Search for the cell housing the specified text and yield its (X, Y) center coordinate. 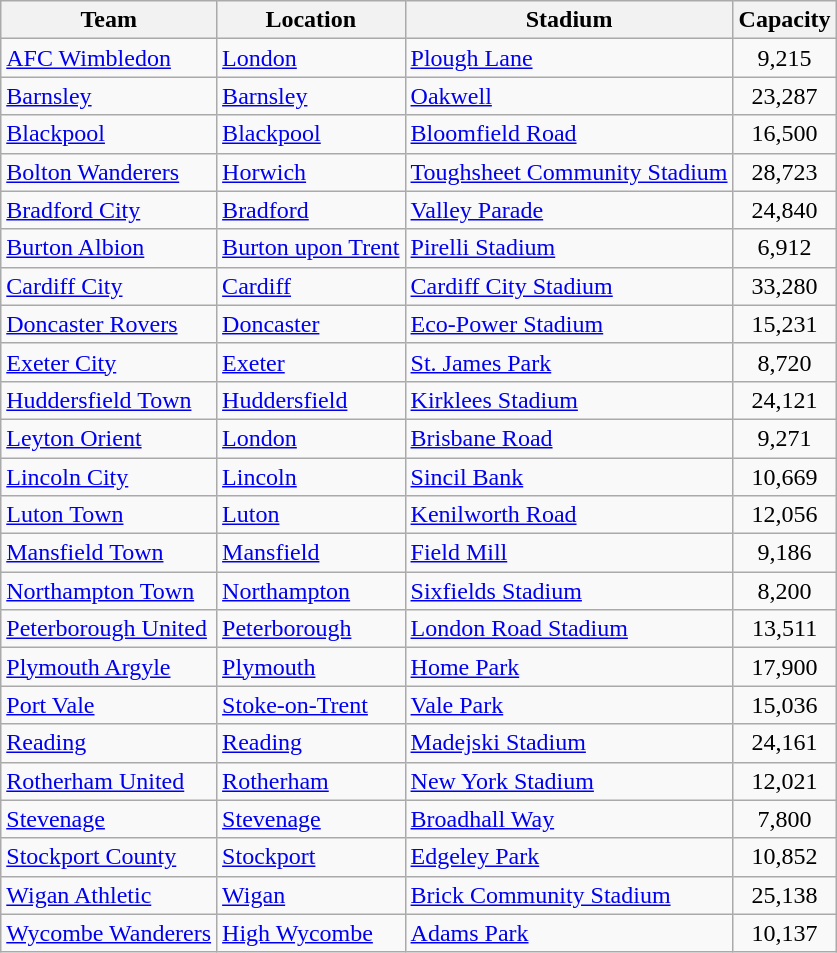
15,231 (784, 324)
10,669 (784, 477)
Wigan (311, 895)
Cardiff (311, 286)
Exeter (311, 362)
Stadium (569, 20)
Brisbane Road (569, 438)
8,720 (784, 362)
Rotherham United (109, 781)
Madejski Stadium (569, 743)
Burton Albion (109, 248)
9,215 (784, 58)
9,271 (784, 438)
Northampton (311, 591)
Peterborough (311, 629)
Home Park (569, 667)
Eco-Power Stadium (569, 324)
Rotherham (311, 781)
Bradford (311, 210)
St. James Park (569, 362)
New York Stadium (569, 781)
Horwich (311, 172)
10,852 (784, 857)
Leyton Orient (109, 438)
28,723 (784, 172)
6,912 (784, 248)
Team (109, 20)
Doncaster (311, 324)
Plymouth (311, 667)
13,511 (784, 629)
24,161 (784, 743)
9,186 (784, 553)
High Wycombe (311, 933)
Huddersfield Town (109, 400)
Port Vale (109, 705)
Toughsheet Community Stadium (569, 172)
Huddersfield (311, 400)
Mansfield Town (109, 553)
Broadhall Way (569, 819)
33,280 (784, 286)
23,287 (784, 96)
10,137 (784, 933)
24,121 (784, 400)
12,021 (784, 781)
24,840 (784, 210)
25,138 (784, 895)
AFC Wimbledon (109, 58)
Wycombe Wanderers (109, 933)
Plough Lane (569, 58)
Bolton Wanderers (109, 172)
Luton Town (109, 515)
Vale Park (569, 705)
17,900 (784, 667)
15,036 (784, 705)
Peterborough United (109, 629)
Oakwell (569, 96)
Kirklees Stadium (569, 400)
Burton upon Trent (311, 248)
Plymouth Argyle (109, 667)
Kenilworth Road (569, 515)
7,800 (784, 819)
Pirelli Stadium (569, 248)
Edgeley Park (569, 857)
Capacity (784, 20)
Valley Parade (569, 210)
Location (311, 20)
Bradford City (109, 210)
Doncaster Rovers (109, 324)
8,200 (784, 591)
Field Mill (569, 553)
Luton (311, 515)
12,056 (784, 515)
Cardiff City Stadium (569, 286)
Stoke-on-Trent (311, 705)
Stockport County (109, 857)
16,500 (784, 134)
Adams Park (569, 933)
London Road Stadium (569, 629)
Stockport (311, 857)
Brick Community Stadium (569, 895)
Northampton Town (109, 591)
Sincil Bank (569, 477)
Sixfields Stadium (569, 591)
Wigan Athletic (109, 895)
Cardiff City (109, 286)
Exeter City (109, 362)
Lincoln City (109, 477)
Bloomfield Road (569, 134)
Lincoln (311, 477)
Mansfield (311, 553)
